Return the [X, Y] coordinate for the center point of the cell that contains the specified text.  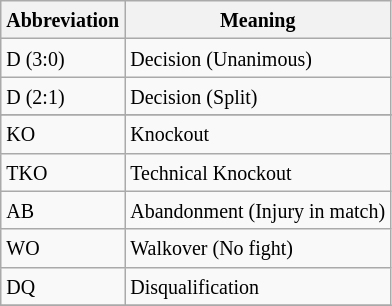
D (2:1) [63, 96]
Decision (Split) [258, 96]
Walkover (No fight) [258, 248]
Decision (Unanimous) [258, 58]
Disqualification [258, 286]
Abandonment (Injury in match) [258, 210]
WO [63, 248]
D (3:0) [63, 58]
Knockout [258, 134]
TKO [63, 172]
AB [63, 210]
Meaning [258, 20]
KO [63, 134]
Abbreviation [63, 20]
DQ [63, 286]
Technical Knockout [258, 172]
